From the cell containing the given text, extract its center point as [X, Y] coordinate. 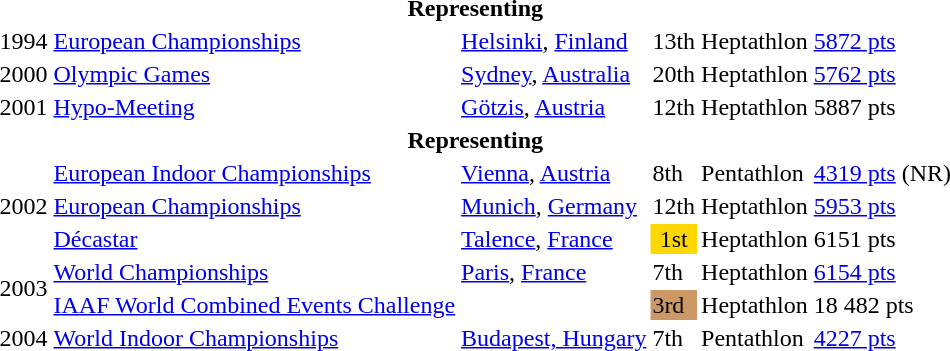
Talence, France [554, 239]
Vienna, Austria [554, 173]
13th [674, 41]
1st [674, 239]
European Indoor Championships [254, 173]
Helsinki, Finland [554, 41]
World Championships [254, 272]
Hypo-Meeting [254, 107]
Olympic Games [254, 74]
Sydney, Australia [554, 74]
Pentathlon [755, 173]
7th [674, 272]
Munich, Germany [554, 206]
20th [674, 74]
IAAF World Combined Events Challenge [254, 305]
8th [674, 173]
Décastar [254, 239]
Paris, France [554, 272]
3rd [674, 305]
Götzis, Austria [554, 107]
